Scan for the cell matching the given text and deliver its (X, Y) coordinate at center. 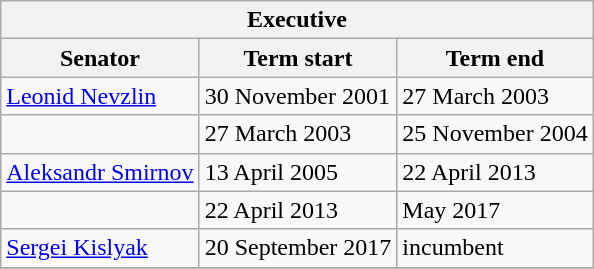
20 September 2017 (298, 248)
13 April 2005 (298, 172)
25 November 2004 (495, 134)
Sergei Kislyak (100, 248)
incumbent (495, 248)
Executive (297, 20)
Leonid Nevzlin (100, 96)
Senator (100, 58)
30 November 2001 (298, 96)
Term end (495, 58)
May 2017 (495, 210)
Aleksandr Smirnov (100, 172)
Term start (298, 58)
